Locate the cell with the specified text and output its (X, Y) center coordinate. 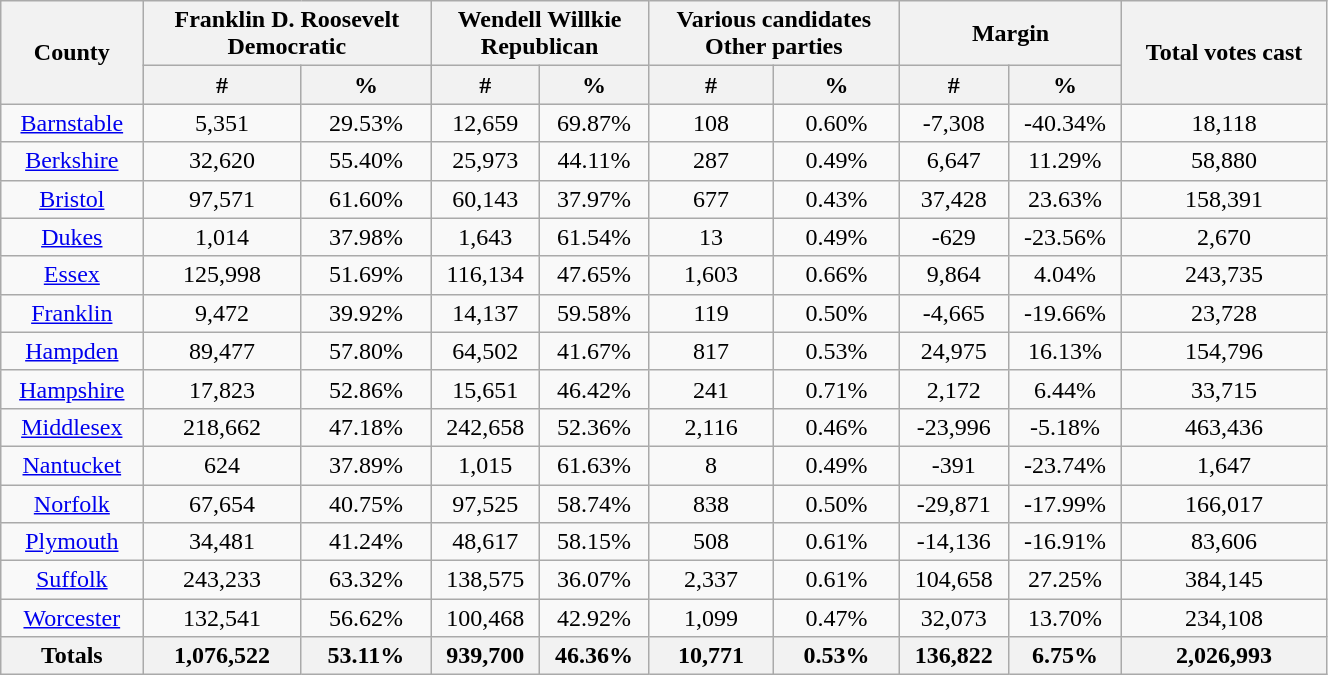
37.89% (366, 465)
61.60% (366, 199)
116,134 (486, 275)
10,771 (711, 656)
677 (711, 199)
64,502 (486, 351)
44.11% (594, 161)
61.63% (594, 465)
Nantucket (72, 465)
1,015 (486, 465)
29.53% (366, 123)
5,351 (222, 123)
58.15% (594, 542)
1,099 (711, 618)
0.71% (837, 389)
32,620 (222, 161)
0.43% (837, 199)
-23.74% (1065, 465)
108 (711, 123)
Franklin (72, 313)
1,647 (1224, 465)
154,796 (1224, 351)
17,823 (222, 389)
-40.34% (1065, 123)
69.87% (594, 123)
218,662 (222, 427)
16.13% (1065, 351)
624 (222, 465)
41.67% (594, 351)
104,658 (954, 580)
384,145 (1224, 580)
89,477 (222, 351)
Bristol (72, 199)
13 (711, 237)
37.98% (366, 237)
2,026,993 (1224, 656)
13.70% (1065, 618)
32,073 (954, 618)
Norfolk (72, 503)
2,337 (711, 580)
0.60% (837, 123)
138,575 (486, 580)
2,172 (954, 389)
0.47% (837, 618)
119 (711, 313)
15,651 (486, 389)
Worcester (72, 618)
12,659 (486, 123)
-629 (954, 237)
0.46% (837, 427)
243,735 (1224, 275)
Hampshire (72, 389)
59.58% (594, 313)
Suffolk (72, 580)
23.63% (1065, 199)
55.40% (366, 161)
42.92% (594, 618)
67,654 (222, 503)
508 (711, 542)
25,973 (486, 161)
-391 (954, 465)
-16.91% (1065, 542)
39.92% (366, 313)
37.97% (594, 199)
234,108 (1224, 618)
47.65% (594, 275)
36.07% (594, 580)
838 (711, 503)
2,670 (1224, 237)
53.11% (366, 656)
83,606 (1224, 542)
1,076,522 (222, 656)
11.29% (1065, 161)
939,700 (486, 656)
48,617 (486, 542)
46.42% (594, 389)
241 (711, 389)
18,118 (1224, 123)
1,643 (486, 237)
4.04% (1065, 275)
47.18% (366, 427)
100,468 (486, 618)
Totals (72, 656)
1,014 (222, 237)
97,525 (486, 503)
Plymouth (72, 542)
41.24% (366, 542)
Franklin D. RooseveltDemocratic (287, 34)
-29,871 (954, 503)
52.86% (366, 389)
1,603 (711, 275)
Margin (1010, 34)
58.74% (594, 503)
51.69% (366, 275)
40.75% (366, 503)
County (72, 52)
34,481 (222, 542)
Essex (72, 275)
-19.66% (1065, 313)
23,728 (1224, 313)
9,864 (954, 275)
817 (711, 351)
136,822 (954, 656)
Barnstable (72, 123)
166,017 (1224, 503)
-5.18% (1065, 427)
-17.99% (1065, 503)
33,715 (1224, 389)
97,571 (222, 199)
24,975 (954, 351)
46.36% (594, 656)
61.54% (594, 237)
14,137 (486, 313)
58,880 (1224, 161)
Total votes cast (1224, 52)
56.62% (366, 618)
57.80% (366, 351)
Wendell WillkieRepublican (540, 34)
2,116 (711, 427)
158,391 (1224, 199)
Berkshire (72, 161)
27.25% (1065, 580)
8 (711, 465)
9,472 (222, 313)
-7,308 (954, 123)
Dukes (72, 237)
-23,996 (954, 427)
Middlesex (72, 427)
37,428 (954, 199)
6,647 (954, 161)
-14,136 (954, 542)
463,436 (1224, 427)
0.66% (837, 275)
287 (711, 161)
Hampden (72, 351)
52.36% (594, 427)
132,541 (222, 618)
125,998 (222, 275)
63.32% (366, 580)
6.44% (1065, 389)
6.75% (1065, 656)
243,233 (222, 580)
-23.56% (1065, 237)
242,658 (486, 427)
60,143 (486, 199)
-4,665 (954, 313)
Various candidatesOther parties (774, 34)
